Detect which cell encompasses the target text, then output its [x, y] center coordinate. 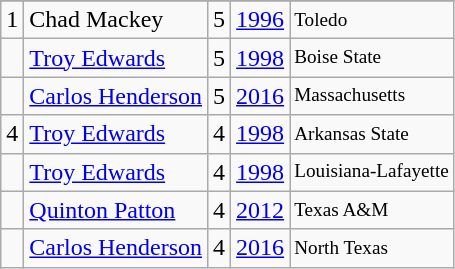
Quinton Patton [116, 210]
1996 [260, 20]
Toledo [372, 20]
1 [12, 20]
Massachusetts [372, 96]
Arkansas State [372, 134]
Texas A&M [372, 210]
Boise State [372, 58]
North Texas [372, 248]
2012 [260, 210]
Chad Mackey [116, 20]
Louisiana-Lafayette [372, 172]
